Scan for the cell matching the given text and deliver its [X, Y] coordinate at center. 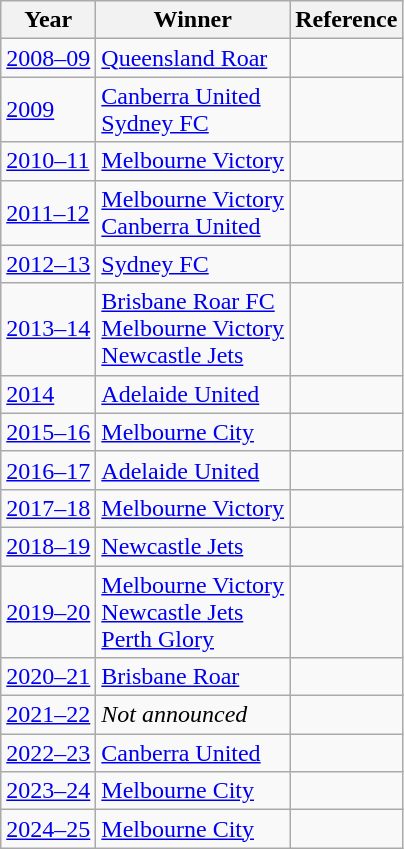
Melbourne Victory Canberra United [193, 212]
Reference [346, 20]
2018–19 [48, 546]
2020–21 [48, 677]
Queensland Roar [193, 58]
2019–20 [48, 612]
2015–16 [48, 432]
2011–12 [48, 212]
2021–22 [48, 715]
2008–09 [48, 58]
Canberra United Sydney FC [193, 110]
Canberra United [193, 753]
Brisbane Roar [193, 677]
2010–11 [48, 161]
Year [48, 20]
2017–18 [48, 508]
Sydney FC [193, 264]
2014 [48, 394]
2013–14 [48, 329]
Winner [193, 20]
Not announced [193, 715]
2012–13 [48, 264]
Newcastle Jets [193, 546]
Brisbane Roar FC Melbourne Victory Newcastle Jets [193, 329]
2016–17 [48, 470]
2022–23 [48, 753]
2024–25 [48, 829]
2009 [48, 110]
2023–24 [48, 791]
Melbourne Victory Newcastle Jets Perth Glory [193, 612]
